Scan for the cell matching the given text and deliver its [X, Y] coordinate at center. 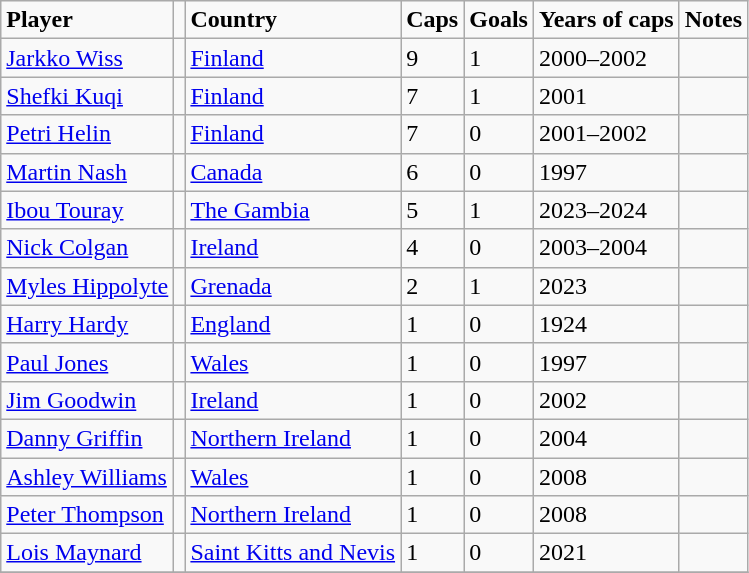
Nick Colgan [88, 248]
6 [432, 172]
Peter Thompson [88, 515]
2003–2004 [606, 248]
5 [432, 210]
Paul Jones [88, 362]
Myles Hippolyte [88, 286]
2000–2002 [606, 58]
2001 [606, 96]
2002 [606, 400]
Jarkko Wiss [88, 58]
Notes [713, 20]
Danny Griffin [88, 438]
Canada [293, 172]
2023–2024 [606, 210]
2004 [606, 438]
1924 [606, 324]
2023 [606, 286]
Harry Hardy [88, 324]
Country [293, 20]
2021 [606, 553]
England [293, 324]
Shefki Kuqi [88, 96]
Saint Kitts and Nevis [293, 553]
Jim Goodwin [88, 400]
The Gambia [293, 210]
Caps [432, 20]
Martin Nash [88, 172]
Player [88, 20]
4 [432, 248]
Lois Maynard [88, 553]
Grenada [293, 286]
Goals [499, 20]
9 [432, 58]
Ashley Williams [88, 477]
2001–2002 [606, 134]
2 [432, 286]
Years of caps [606, 20]
Ibou Touray [88, 210]
Petri Helin [88, 134]
